Provide the [X, Y] coordinate of the cell's center where the given text is located.  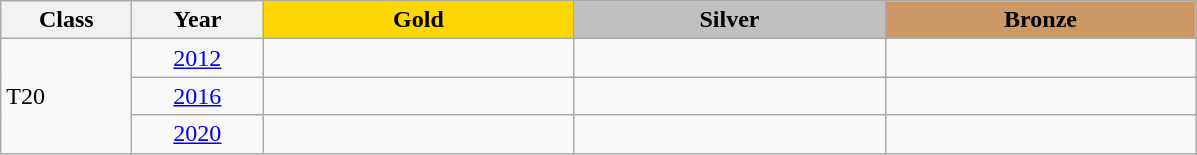
Bronze [1040, 20]
Class [66, 20]
2012 [198, 58]
Year [198, 20]
Gold [418, 20]
2016 [198, 96]
Silver [730, 20]
T20 [66, 96]
2020 [198, 134]
